For the text-containing cell, return its midpoint in [X, Y] coordinate format. 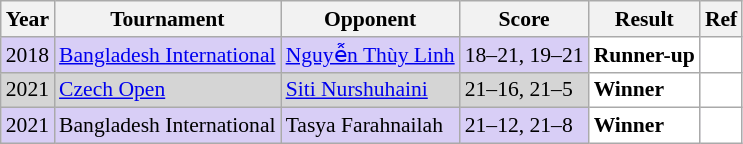
21–12, 21–8 [524, 126]
Result [644, 19]
Runner-up [644, 55]
Year [28, 19]
Nguyễn Thùy Linh [370, 55]
Tasya Farahnailah [370, 126]
Czech Open [168, 90]
Ref [721, 19]
2018 [28, 55]
Score [524, 19]
Tournament [168, 19]
18–21, 19–21 [524, 55]
Opponent [370, 19]
Siti Nurshuhaini [370, 90]
21–16, 21–5 [524, 90]
